Identify which cell holds the provided text, then report its (x, y) central coordinate. 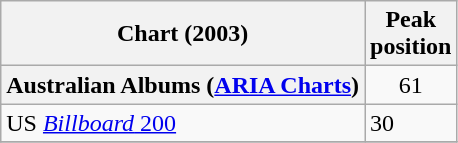
Chart (2003) (183, 34)
61 (411, 85)
30 (411, 123)
US Billboard 200 (183, 123)
Peakposition (411, 34)
Australian Albums (ARIA Charts) (183, 85)
